Determine the [x, y] coordinate at the center of the cell enclosing the given text.  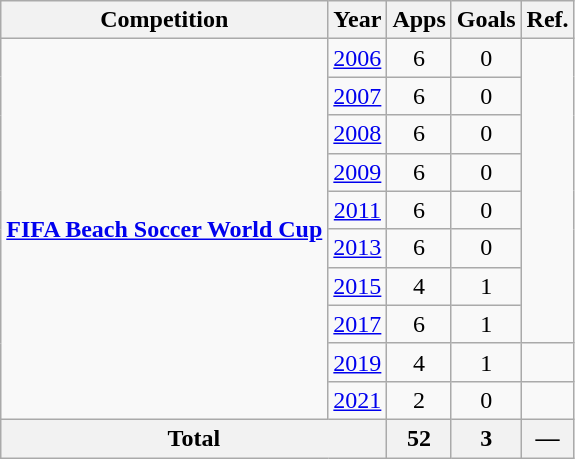
Total [194, 438]
Year [358, 20]
2006 [358, 58]
Ref. [548, 20]
2015 [358, 286]
52 [419, 438]
2019 [358, 362]
2017 [358, 324]
2011 [358, 210]
3 [486, 438]
2 [419, 400]
2021 [358, 400]
2008 [358, 134]
Competition [164, 20]
2013 [358, 248]
Goals [486, 20]
2007 [358, 96]
FIFA Beach Soccer World Cup [164, 230]
2009 [358, 172]
— [548, 438]
Apps [419, 20]
